Provide the (x, y) coordinate of the cell's center where the given text is located.  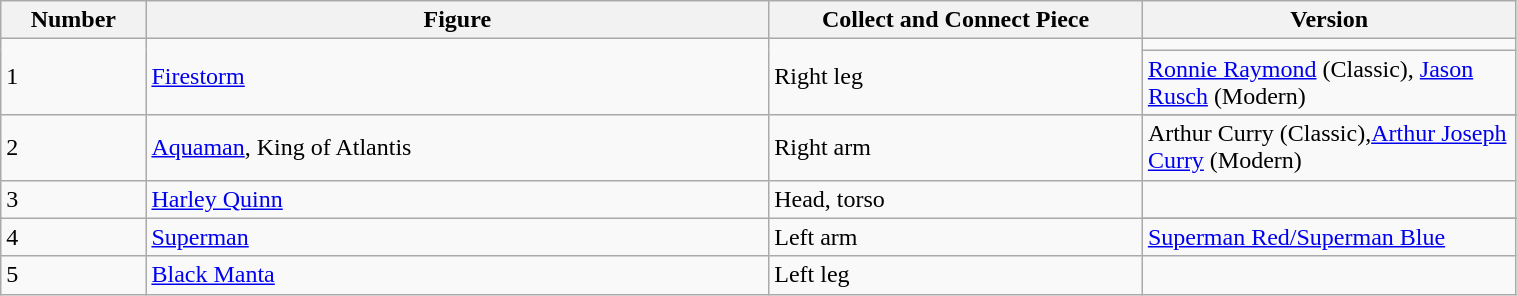
Ronnie Raymond (Classic), Jason Rusch (Modern) (1329, 82)
Superman (458, 237)
Collect and Connect Piece (956, 20)
Right arm (956, 148)
Figure (458, 20)
Black Manta (458, 275)
Head, torso (956, 199)
Harley Quinn (458, 199)
1 (74, 77)
Left arm (956, 237)
4 (74, 237)
Firestorm (458, 77)
Superman Red/Superman Blue (1329, 237)
Left leg (956, 275)
3 (74, 199)
Number (74, 20)
Right leg (956, 77)
Aquaman, King of Atlantis (458, 148)
5 (74, 275)
2 (74, 148)
Arthur Curry (Classic),Arthur Joseph Curry (Modern) (1329, 148)
Version (1329, 20)
